Find where the given text appears and provide that cell's center as [X, Y] coordinate. 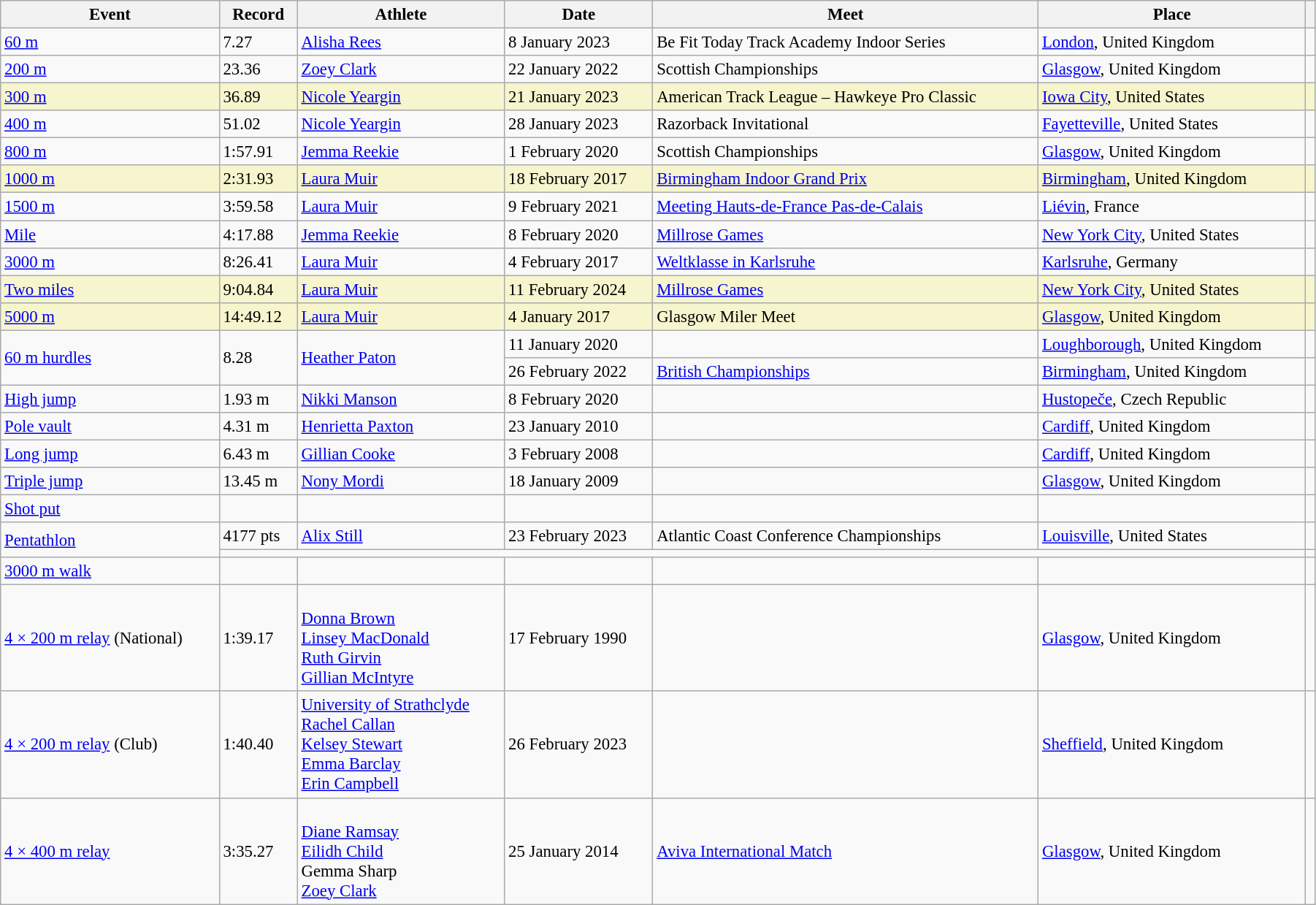
Alisha Rees [401, 42]
Glasgow Miler Meet [846, 316]
American Track League – Hawkeye Pro Classic [846, 97]
Pentathlon [110, 540]
Two miles [110, 289]
Gillian Cooke [401, 454]
23 January 2010 [578, 427]
26 February 2023 [578, 745]
1:40.40 [259, 745]
Alix Still [401, 536]
British Championships [846, 372]
8 January 2023 [578, 42]
18 February 2017 [578, 179]
Louisville, United States [1172, 536]
London, United Kingdom [1172, 42]
Iowa City, United States [1172, 97]
4177 pts [259, 536]
Be Fit Today Track Academy Indoor Series [846, 42]
3 February 2008 [578, 454]
Aviva International Match [846, 851]
Long jump [110, 454]
28 January 2023 [578, 124]
University of StrathclydeRachel CallanKelsey StewartEmma BarclayErin Campbell [401, 745]
Triple jump [110, 481]
Heather Paton [401, 358]
9:04.84 [259, 289]
Shot put [110, 509]
Liévin, France [1172, 207]
High jump [110, 399]
7.27 [259, 42]
11 February 2024 [578, 289]
60 m [110, 42]
11 January 2020 [578, 344]
800 m [110, 152]
18 January 2009 [578, 481]
Loughborough, United Kingdom [1172, 344]
25 January 2014 [578, 851]
5000 m [110, 316]
Birmingham Indoor Grand Prix [846, 179]
200 m [110, 69]
Meeting Hauts-de-France Pas-de-Calais [846, 207]
13.45 m [259, 481]
60 m hurdles [110, 358]
Henrietta Paxton [401, 427]
Record [259, 15]
1:39.17 [259, 638]
3:59.58 [259, 207]
4:17.88 [259, 234]
Nikki Manson [401, 399]
Date [578, 15]
Atlantic Coast Conference Championships [846, 536]
Karlsruhe, Germany [1172, 261]
3000 m [110, 261]
Place [1172, 15]
23.36 [259, 69]
Donna BrownLinsey MacDonaldRuth GirvinGillian McIntyre [401, 638]
21 January 2023 [578, 97]
1500 m [110, 207]
Hustopeče, Czech Republic [1172, 399]
Fayetteville, United States [1172, 124]
9 February 2021 [578, 207]
3000 m walk [110, 571]
Weltklasse in Karlsruhe [846, 261]
36.89 [259, 97]
4 × 400 m relay [110, 851]
4 × 200 m relay (Club) [110, 745]
8:26.41 [259, 261]
Razorback Invitational [846, 124]
8.28 [259, 358]
Mile [110, 234]
4 January 2017 [578, 316]
22 January 2022 [578, 69]
Nony Mordi [401, 481]
4 × 200 m relay (National) [110, 638]
Event [110, 15]
2:31.93 [259, 179]
Diane RamsayEilidh ChildGemma SharpZoey Clark [401, 851]
1000 m [110, 179]
Athlete [401, 15]
Pole vault [110, 427]
300 m [110, 97]
6.43 m [259, 454]
Meet [846, 15]
4 February 2017 [578, 261]
26 February 2022 [578, 372]
1 February 2020 [578, 152]
17 February 1990 [578, 638]
Zoey Clark [401, 69]
1.93 m [259, 399]
51.02 [259, 124]
1:57.91 [259, 152]
400 m [110, 124]
23 February 2023 [578, 536]
Sheffield, United Kingdom [1172, 745]
14:49.12 [259, 316]
3:35.27 [259, 851]
4.31 m [259, 427]
